For the text-containing cell, return its midpoint in (X, Y) coordinate format. 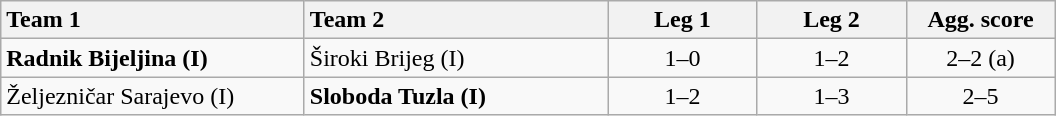
Agg. score (980, 20)
Team 2 (456, 20)
Radnik Bijeljina (I) (153, 58)
Team 1 (153, 20)
1–3 (832, 96)
Sloboda Tuzla (I) (456, 96)
Široki Brijeg (I) (456, 58)
1–0 (682, 58)
Željezničar Sarajevo (I) (153, 96)
Leg 1 (682, 20)
2–5 (980, 96)
2–2 (a) (980, 58)
Leg 2 (832, 20)
